Output the (X, Y) coordinate of the center of the cell containing the given text.  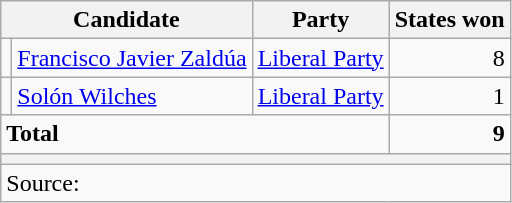
8 (450, 58)
Party (320, 20)
Francisco Javier Zaldúa (132, 58)
Solón Wilches (132, 96)
9 (450, 134)
Candidate (126, 20)
Total (195, 134)
States won (450, 20)
1 (450, 96)
Source: (256, 183)
